From the cell containing the given text, extract its center point as (x, y) coordinate. 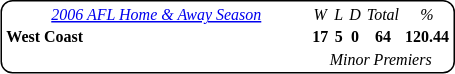
2006 AFL Home & Away Season (156, 14)
D (356, 14)
West Coast (156, 37)
17 (320, 37)
Total (382, 14)
% (428, 14)
L (339, 14)
W (320, 14)
0 (356, 37)
Minor Premiers (381, 60)
5 (339, 37)
120.44 (428, 37)
64 (382, 37)
